Locate the cell with the specified text and output its [X, Y] center coordinate. 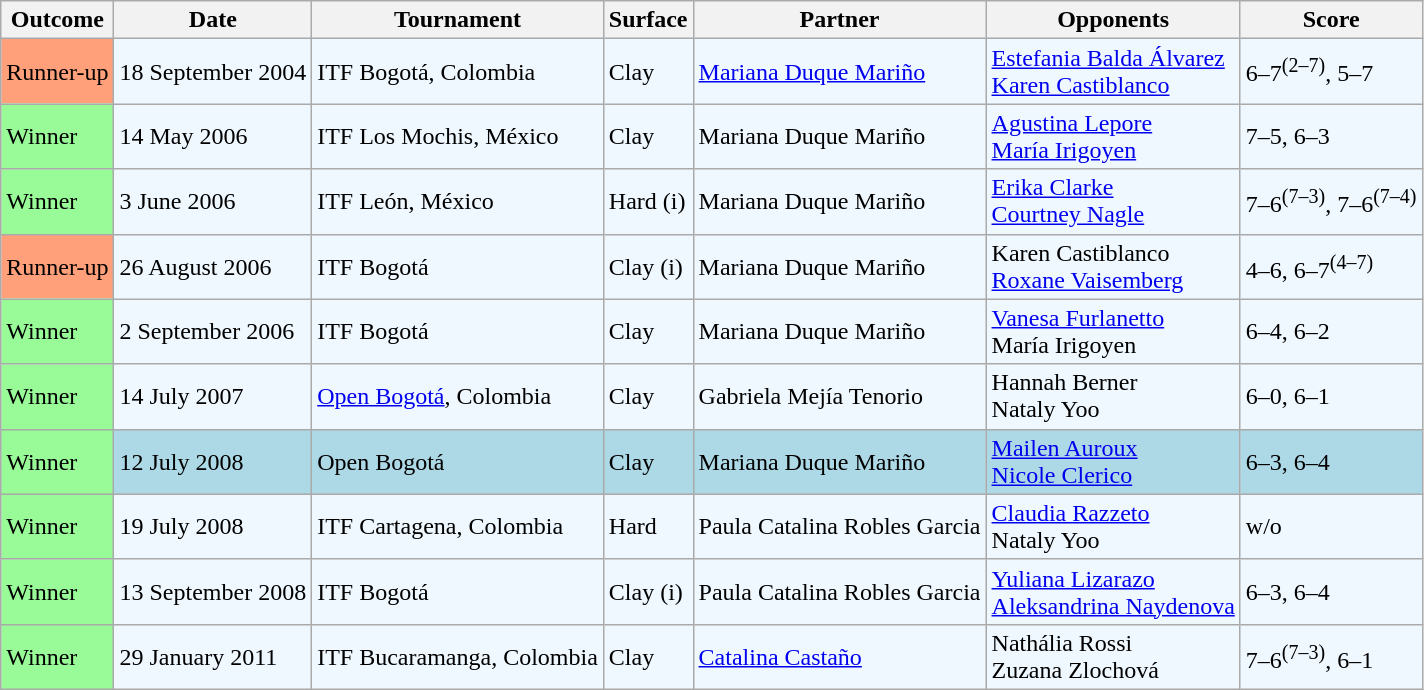
7–5, 6–3 [1331, 136]
Open Bogotá, Colombia [458, 396]
29 January 2011 [213, 656]
7–6(7–3), 6–1 [1331, 656]
2 September 2006 [213, 332]
Surface [648, 20]
Vanesa Furlanetto María Irigoyen [1113, 332]
ITF Cartagena, Colombia [458, 526]
Agustina Lepore María Irigoyen [1113, 136]
Date [213, 20]
19 July 2008 [213, 526]
Nathália Rossi Zuzana Zlochová [1113, 656]
6–4, 6–2 [1331, 332]
Gabriela Mejía Tenorio [840, 396]
Claudia Razzeto Nataly Yoo [1113, 526]
6–7(2–7), 5–7 [1331, 72]
Estefania Balda Álvarez Karen Castiblanco [1113, 72]
ITF Bogotá, Colombia [458, 72]
Hard [648, 526]
Yuliana Lizarazo Aleksandrina Naydenova [1113, 592]
13 September 2008 [213, 592]
Score [1331, 20]
7–6(7–3), 7–6(7–4) [1331, 202]
Erika Clarke Courtney Nagle [1113, 202]
ITF Bucaramanga, Colombia [458, 656]
Mailen Auroux Nicole Clerico [1113, 462]
14 May 2006 [213, 136]
Karen Castiblanco Roxane Vaisemberg [1113, 266]
Catalina Castaño [840, 656]
6–0, 6–1 [1331, 396]
14 July 2007 [213, 396]
3 June 2006 [213, 202]
Hannah Berner Nataly Yoo [1113, 396]
Outcome [58, 20]
Tournament [458, 20]
Partner [840, 20]
ITF Los Mochis, México [458, 136]
18 September 2004 [213, 72]
Open Bogotá [458, 462]
ITF León, México [458, 202]
12 July 2008 [213, 462]
Hard (i) [648, 202]
Opponents [1113, 20]
w/o [1331, 526]
4–6, 6–7(4–7) [1331, 266]
26 August 2006 [213, 266]
